Detect which cell encompasses the target text, then output its [X, Y] center coordinate. 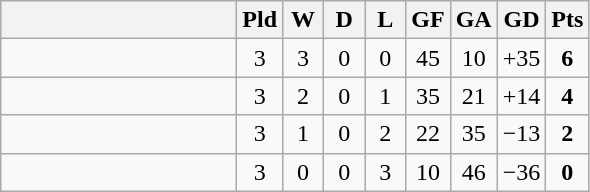
Pld [260, 20]
4 [568, 96]
+14 [522, 96]
6 [568, 58]
GD [522, 20]
W [304, 20]
−13 [522, 134]
22 [428, 134]
GF [428, 20]
D [344, 20]
21 [474, 96]
−36 [522, 172]
+35 [522, 58]
45 [428, 58]
GA [474, 20]
Pts [568, 20]
46 [474, 172]
L [386, 20]
